Search for the cell housing the specified text and yield its [X, Y] center coordinate. 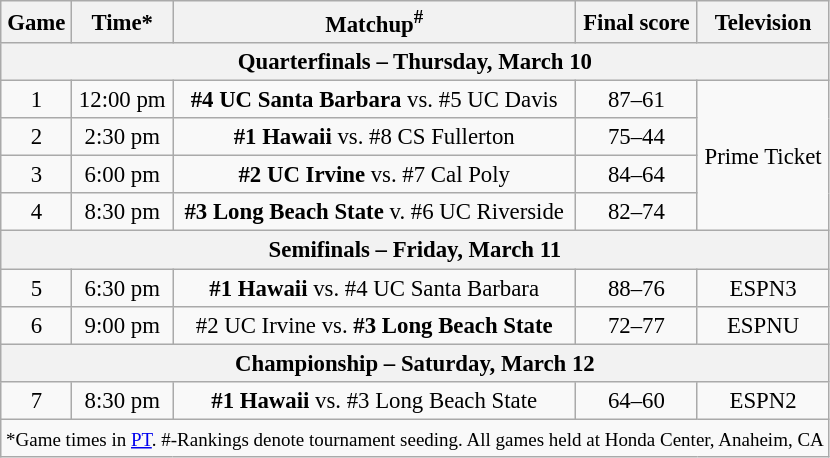
5 [36, 288]
82–74 [636, 213]
#2 UC Irvine vs. #3 Long Beach State [374, 325]
4 [36, 213]
1 [36, 100]
84–64 [636, 175]
*Game times in PT. #-Rankings denote tournament seeding. All games held at Honda Center, Anaheim, CA [415, 438]
#4 UC Santa Barbara vs. #5 UC Davis [374, 100]
Championship – Saturday, March 12 [415, 363]
9:00 pm [122, 325]
87–61 [636, 100]
12:00 pm [122, 100]
6 [36, 325]
2 [36, 137]
ESPNU [763, 325]
#2 UC Irvine vs. #7 Cal Poly [374, 175]
Game [36, 22]
Final score [636, 22]
7 [36, 400]
6:30 pm [122, 288]
72–77 [636, 325]
#3 Long Beach State v. #6 UC Riverside [374, 213]
#1 Hawaii vs. #3 Long Beach State [374, 400]
#1 Hawaii vs. #8 CS Fullerton [374, 137]
Quarterfinals – Thursday, March 10 [415, 62]
ESPN3 [763, 288]
Matchup# [374, 22]
3 [36, 175]
#1 Hawaii vs. #4 UC Santa Barbara [374, 288]
Semifinals – Friday, March 11 [415, 250]
ESPN2 [763, 400]
2:30 pm [122, 137]
Prime Ticket [763, 156]
Time* [122, 22]
64–60 [636, 400]
88–76 [636, 288]
Television [763, 22]
6:00 pm [122, 175]
75–44 [636, 137]
